Scan for the cell matching the given text and deliver its [X, Y] coordinate at center. 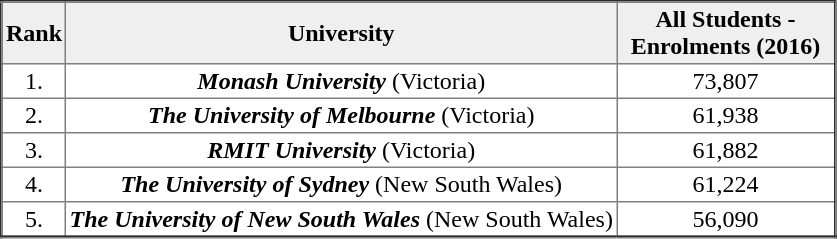
The University of New South Wales (New South Wales) [342, 219]
56,090 [726, 219]
All Students - Enrolments (2016) [726, 33]
1. [34, 81]
4. [34, 184]
5. [34, 219]
3. [34, 150]
61,224 [726, 184]
University [342, 33]
Rank [34, 33]
61,938 [726, 115]
61,882 [726, 150]
The University of Sydney (New South Wales) [342, 184]
The University of Melbourne (Victoria) [342, 115]
73,807 [726, 81]
Monash University (Victoria) [342, 81]
2. [34, 115]
RMIT University (Victoria) [342, 150]
